Return the [X, Y] coordinate for the center point of the cell that contains the specified text.  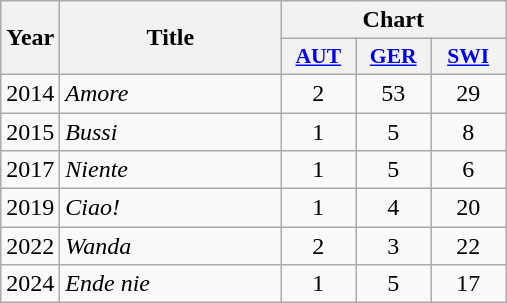
4 [394, 208]
3 [394, 246]
53 [394, 93]
GER [394, 57]
Bussi [170, 131]
2015 [30, 131]
Wanda [170, 246]
22 [468, 246]
2017 [30, 170]
8 [468, 131]
2014 [30, 93]
Year [30, 38]
20 [468, 208]
Amore [170, 93]
2024 [30, 284]
Ende nie [170, 284]
Ciao! [170, 208]
17 [468, 284]
SWI [468, 57]
2019 [30, 208]
29 [468, 93]
AUT [318, 57]
Title [170, 38]
Chart [394, 20]
Niente [170, 170]
2022 [30, 246]
6 [468, 170]
